Search for the cell housing the specified text and yield its [x, y] center coordinate. 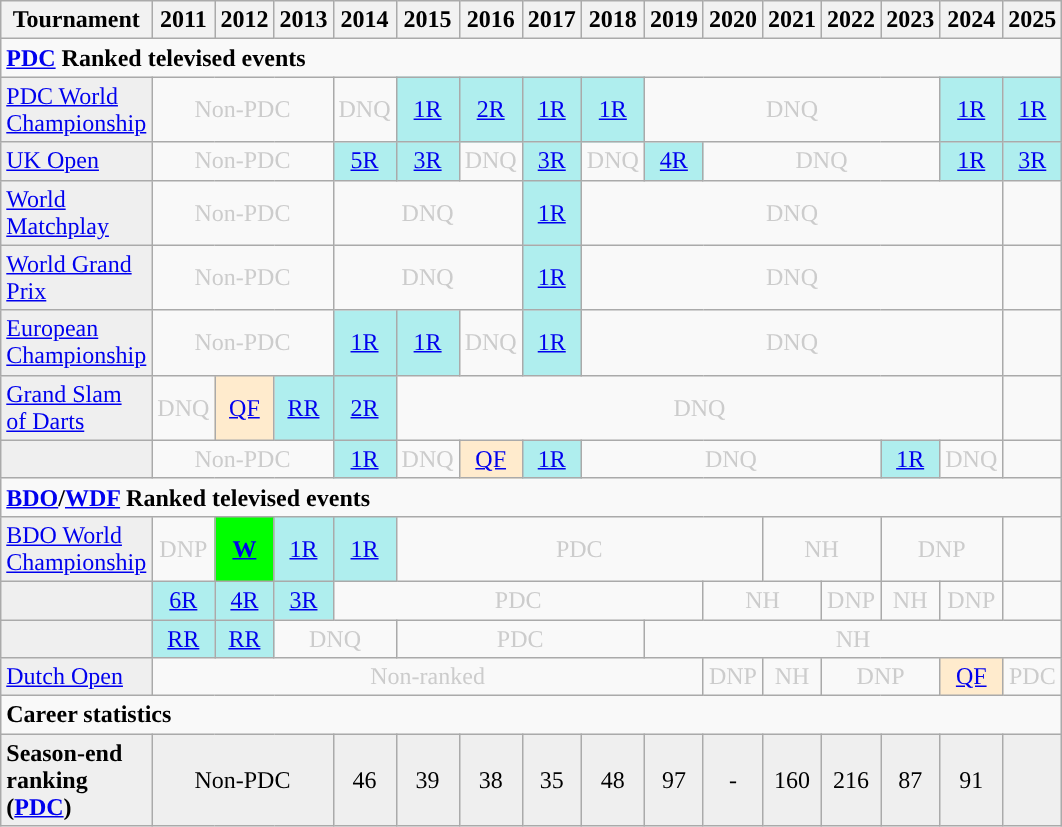
2015 [428, 20]
160 [792, 780]
Dutch Open [76, 677]
European Championship [76, 342]
2019 [674, 20]
2016 [490, 20]
2025 [1032, 20]
2017 [552, 20]
Grand Slam of Darts [76, 408]
UK Open [76, 161]
39 [428, 780]
Tournament [76, 20]
2018 [612, 20]
2024 [972, 20]
2013 [304, 20]
91 [972, 780]
6R [184, 600]
Career statistics [532, 715]
46 [364, 780]
BDO World Championship [76, 548]
W [244, 548]
Season-end ranking (PDC) [76, 780]
2020 [732, 20]
PDC World Championship [76, 110]
Non-ranked [428, 677]
38 [490, 780]
216 [852, 780]
5R [364, 161]
World Grand Prix [76, 278]
87 [910, 780]
BDO/WDF Ranked televised events [532, 497]
48 [612, 780]
2011 [184, 20]
2023 [910, 20]
PDC Ranked televised events [532, 58]
2012 [244, 20]
2021 [792, 20]
World Matchplay [76, 212]
97 [674, 780]
- [732, 780]
35 [552, 780]
2014 [364, 20]
2022 [852, 20]
